For the text-containing cell, return its midpoint in [X, Y] coordinate format. 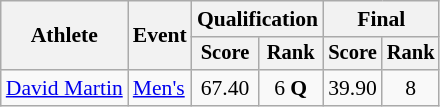
Men's [160, 88]
Qualification [258, 19]
6 Q [290, 88]
67.40 [225, 88]
David Martin [64, 88]
Final [381, 19]
8 [411, 88]
Athlete [64, 36]
39.90 [352, 88]
Event [160, 36]
